Detect which cell encompasses the target text, then output its (X, Y) center coordinate. 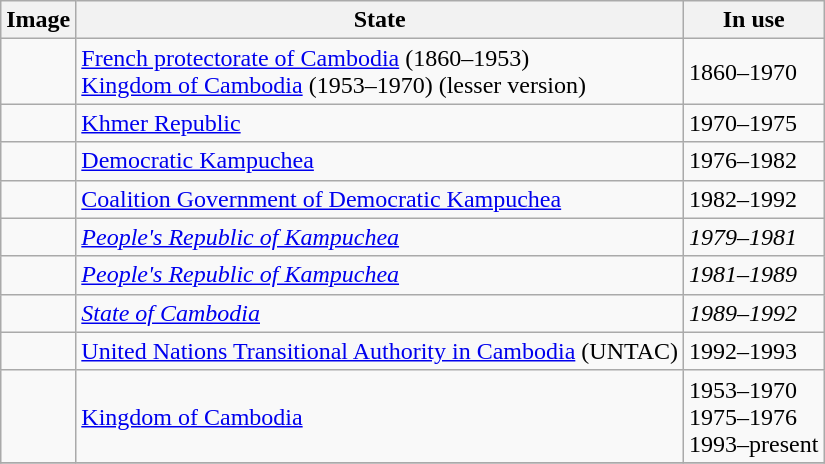
United Nations Transitional Authority in Cambodia (UNTAC) (380, 351)
1976–1982 (754, 161)
1989–1992 (754, 313)
1992–1993 (754, 351)
1970–1975 (754, 123)
1982–1992 (754, 199)
1953–19701975–19761993–present (754, 416)
State of Cambodia (380, 313)
In use (754, 20)
1979–1981 (754, 237)
Democratic Kampuchea (380, 161)
Image (38, 20)
French protectorate of Cambodia (1860–1953)Kingdom of Cambodia (1953–1970) (lesser version) (380, 72)
1981–1989 (754, 275)
Kingdom of Cambodia (380, 416)
Coalition Government of Democratic Kampuchea (380, 199)
Khmer Republic (380, 123)
1860–1970 (754, 72)
State (380, 20)
